Locate the cell with the specified text and output its [X, Y] center coordinate. 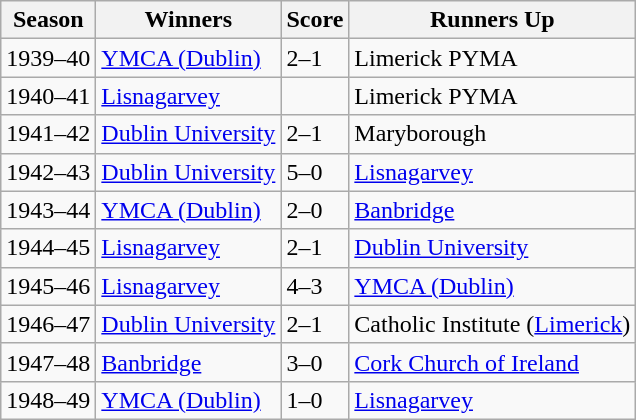
Cork Church of Ireland [492, 362]
3–0 [315, 362]
1939–40 [48, 58]
1943–44 [48, 210]
1942–43 [48, 172]
Runners Up [492, 20]
1–0 [315, 400]
Season [48, 20]
1940–41 [48, 96]
Catholic Institute (Limerick) [492, 324]
4–3 [315, 286]
5–0 [315, 172]
1944–45 [48, 248]
1941–42 [48, 134]
1945–46 [48, 286]
1947–48 [48, 362]
Score [315, 20]
Maryborough [492, 134]
2–0 [315, 210]
1948–49 [48, 400]
1946–47 [48, 324]
Winners [188, 20]
